For the text-containing cell, return its midpoint in (x, y) coordinate format. 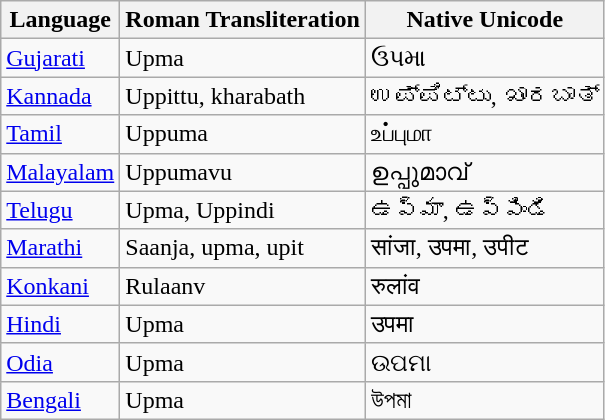
Bengali (60, 400)
Telugu (60, 210)
Gujarati (60, 58)
Uppittu, kharabath (243, 96)
Saanja, upma, upit (243, 248)
Tamil (60, 134)
Upma, Uppindi (243, 210)
ಉಪ್ಪಿಟ್ಟು, ಖಾರಬಾತ್ (484, 96)
Native Unicode (484, 20)
ఉప్మా, ఉప్పిండి (484, 210)
Uppumavu (243, 172)
Roman Transliteration (243, 20)
উপমা (484, 400)
रुलांव (484, 286)
ଉପମା (484, 362)
ઉપમા (484, 58)
Hindi (60, 324)
उपमा (484, 324)
Malayalam (60, 172)
सांजा, उपमा, उपीट (484, 248)
Uppuma (243, 134)
Rulaanv (243, 286)
Kannada (60, 96)
Marathi (60, 248)
Language (60, 20)
Konkani (60, 286)
ഉപ്പുമാവ് (484, 172)
Odia (60, 362)
உப்புமா (484, 134)
